From the cell containing the given text, extract its center point as (x, y) coordinate. 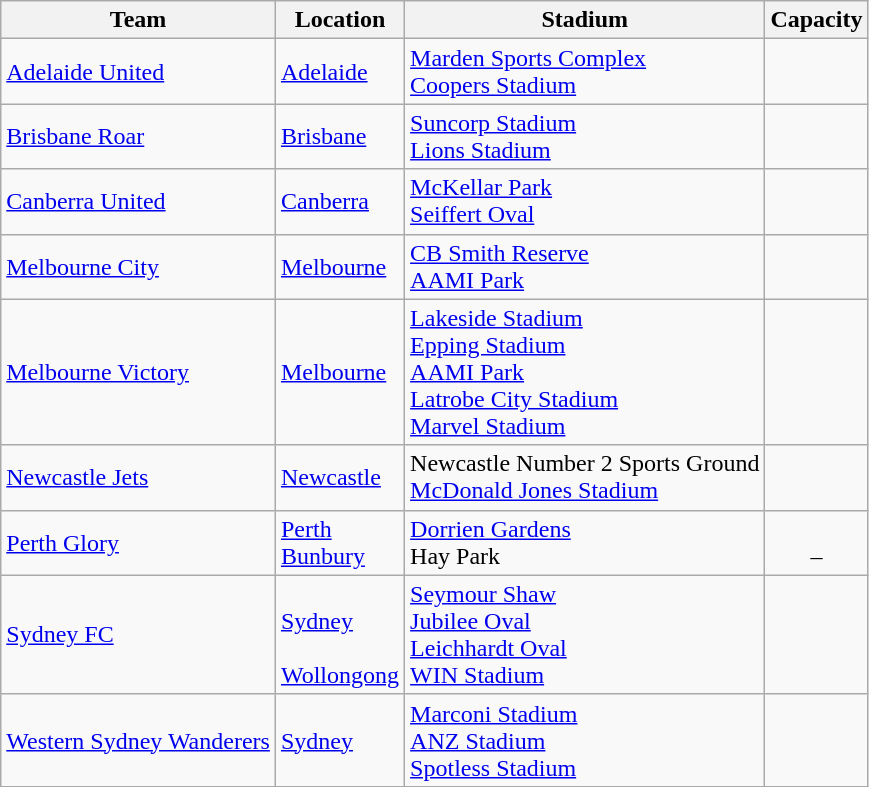
Adelaide United (138, 72)
Adelaide (340, 72)
Dorrien GardensHay Park (585, 542)
CB Smith ReserveAAMI Park (585, 266)
PerthBunbury (340, 542)
Brisbane Roar (138, 136)
Suncorp StadiumLions Stadium (585, 136)
Western Sydney Wanderers (138, 740)
Marden Sports ComplexCoopers Stadium (585, 72)
Melbourne Victory (138, 372)
Location (340, 20)
Newcastle Jets (138, 478)
Melbourne City (138, 266)
Seymour ShawJubilee OvalLeichhardt OvalWIN Stadium (585, 634)
Brisbane (340, 136)
Team (138, 20)
Stadium (585, 20)
Sydney FC (138, 634)
Canberra United (138, 202)
Newcastle Number 2 Sports GroundMcDonald Jones Stadium (585, 478)
– (816, 542)
Canberra (340, 202)
Perth Glory (138, 542)
Sydney (340, 740)
McKellar ParkSeiffert Oval (585, 202)
Capacity (816, 20)
SydneyWollongong (340, 634)
Newcastle (340, 478)
Lakeside StadiumEpping StadiumAAMI ParkLatrobe City StadiumMarvel Stadium (585, 372)
Marconi StadiumANZ StadiumSpotless Stadium (585, 740)
